Locate the cell with the specified text and output its [X, Y] center coordinate. 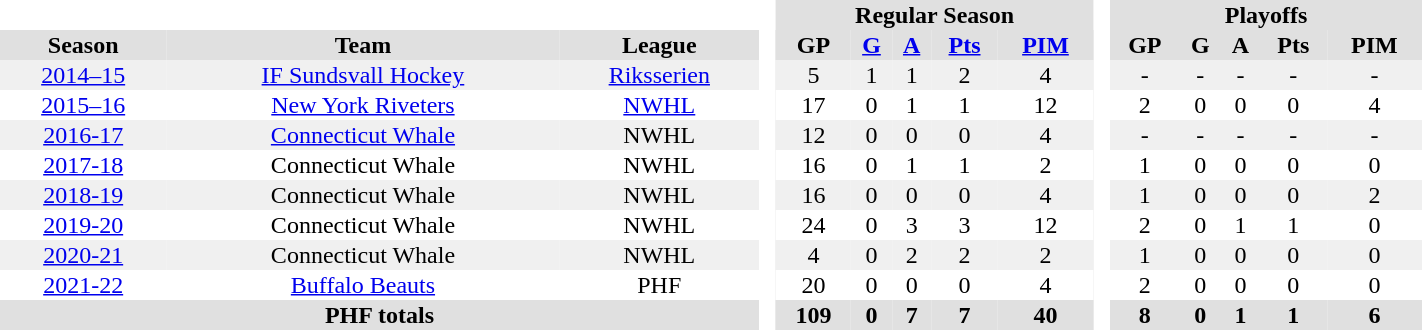
Season [83, 45]
8 [1144, 315]
2017-18 [83, 165]
Regular Season [934, 15]
20 [814, 285]
2020-21 [83, 255]
Buffalo Beauts [362, 285]
6 [1374, 315]
New York Riveters [362, 105]
Team [362, 45]
2021-22 [83, 285]
PHF [660, 285]
2019-20 [83, 225]
24 [814, 225]
2015–16 [83, 105]
5 [814, 75]
Riksserien [660, 75]
PHF totals [380, 315]
2016-17 [83, 135]
2018-19 [83, 195]
Playoffs [1266, 15]
2014–15 [83, 75]
109 [814, 315]
40 [1046, 315]
League [660, 45]
IF Sundsvall Hockey [362, 75]
17 [814, 105]
